Output the (X, Y) coordinate of the center of the cell containing the given text.  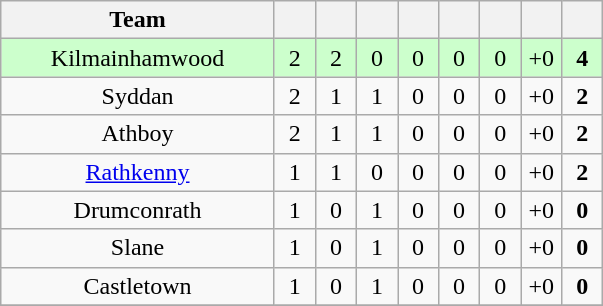
Castletown (138, 286)
Kilmainhamwood (138, 58)
Rathkenny (138, 172)
4 (582, 58)
Athboy (138, 134)
Drumconrath (138, 210)
Slane (138, 248)
Syddan (138, 96)
Team (138, 20)
